Detect which cell encompasses the target text, then output its (x, y) center coordinate. 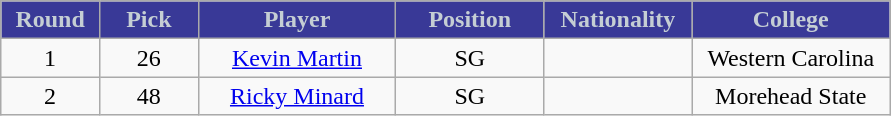
Ricky Minard (296, 96)
48 (148, 96)
Western Carolina (791, 58)
Kevin Martin (296, 58)
26 (148, 58)
Position (470, 20)
Round (50, 20)
Player (296, 20)
College (791, 20)
Pick (148, 20)
2 (50, 96)
1 (50, 58)
Morehead State (791, 96)
Nationality (618, 20)
